From the cell containing the given text, extract its center point as (X, Y) coordinate. 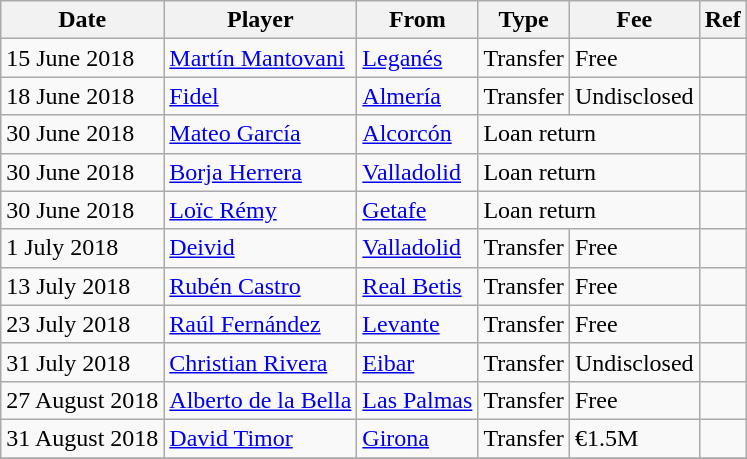
27 August 2018 (82, 400)
€1.5M (634, 438)
David Timor (260, 438)
Mateo García (260, 134)
Christian Rivera (260, 362)
Levante (418, 324)
From (418, 20)
Eibar (418, 362)
Getafe (418, 210)
Player (260, 20)
15 June 2018 (82, 58)
Almería (418, 96)
Girona (418, 438)
18 June 2018 (82, 96)
Alberto de la Bella (260, 400)
31 July 2018 (82, 362)
Loïc Rémy (260, 210)
Date (82, 20)
Raúl Fernández (260, 324)
13 July 2018 (82, 286)
Martín Mantovani (260, 58)
Ref (722, 20)
Rubén Castro (260, 286)
31 August 2018 (82, 438)
Fee (634, 20)
Fidel (260, 96)
Las Palmas (418, 400)
Leganés (418, 58)
1 July 2018 (82, 248)
Type (524, 20)
Deivid (260, 248)
Borja Herrera (260, 172)
Alcorcón (418, 134)
Real Betis (418, 286)
23 July 2018 (82, 324)
